Capture the cell that displays the provided text and extract its [X, Y] central coordinate. 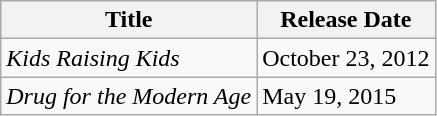
Title [129, 20]
May 19, 2015 [346, 96]
Release Date [346, 20]
Kids Raising Kids [129, 58]
Drug for the Modern Age [129, 96]
October 23, 2012 [346, 58]
